Locate the cell with the specified text and output its (x, y) center coordinate. 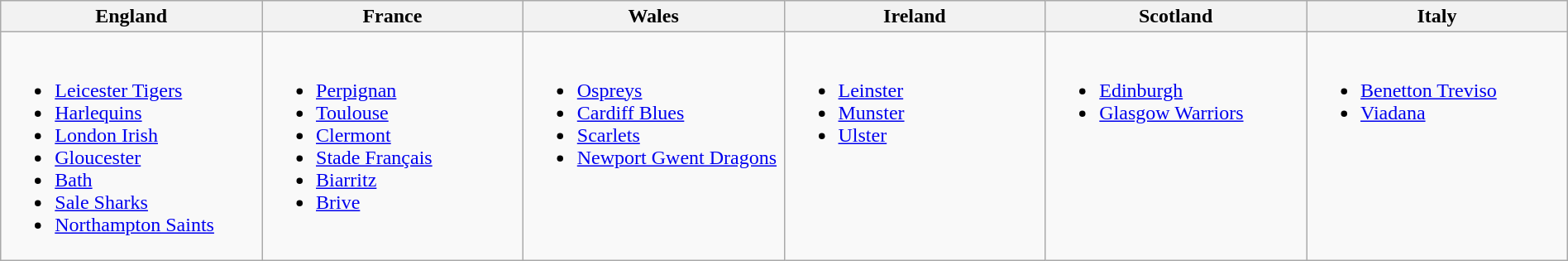
Leicester TigersHarlequinsLondon IrishGloucesterBathSale SharksNorthampton Saints (131, 146)
England (131, 17)
Ireland (915, 17)
Scotland (1176, 17)
France (392, 17)
PerpignanToulouseClermontStade FrançaisBiarritzBrive (392, 146)
Wales (653, 17)
EdinburghGlasgow Warriors (1176, 146)
OspreysCardiff BluesScarletsNewport Gwent Dragons (653, 146)
LeinsterMunsterUlster (915, 146)
Benetton TrevisoViadana (1437, 146)
Italy (1437, 17)
